From the cell containing the given text, extract its center point as [X, Y] coordinate. 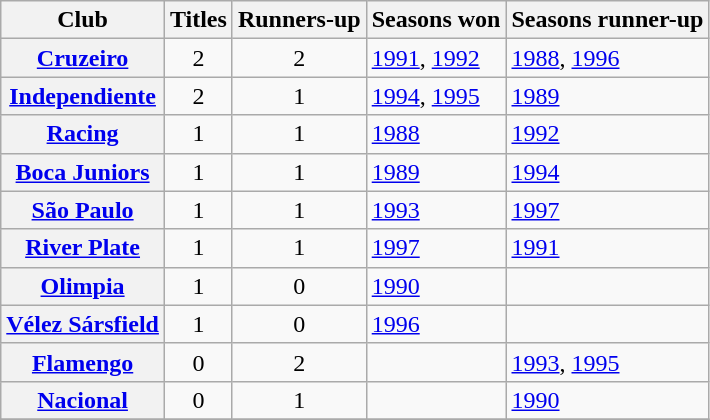
Racing [83, 134]
Independiente [83, 96]
Olimpia [83, 286]
1993, 1995 [608, 362]
1988, 1996 [608, 58]
1991, 1992 [436, 58]
Seasons won [436, 20]
Vélez Sársfield [83, 324]
1993 [436, 210]
Seasons runner-up [608, 20]
Boca Juniors [83, 172]
1996 [436, 324]
1992 [608, 134]
Nacional [83, 400]
Cruzeiro [83, 58]
River Plate [83, 248]
São Paulo [83, 210]
1994, 1995 [436, 96]
Club [83, 20]
1988 [436, 134]
Titles [198, 20]
1994 [608, 172]
Runners-up [299, 20]
Flamengo [83, 362]
1991 [608, 248]
